Return [x, y] of the center of cell containing provided text 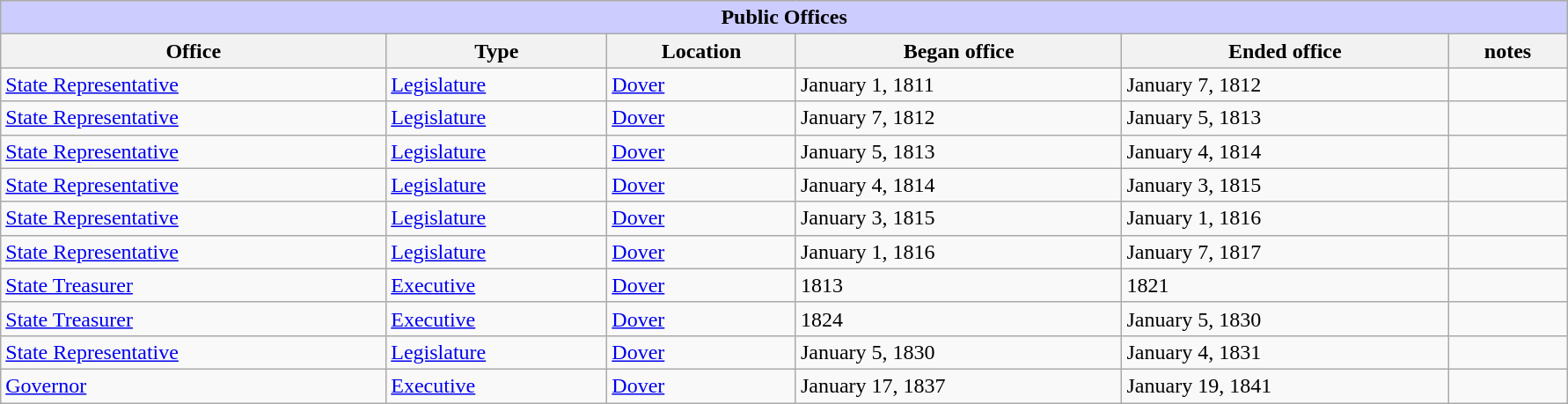
notes [1508, 51]
1824 [959, 319]
Location [702, 51]
January 1, 1811 [959, 84]
January 7, 1817 [1285, 252]
Began office [959, 51]
Type [496, 51]
Governor [194, 386]
January 4, 1831 [1285, 352]
Public Offices [785, 18]
1821 [1285, 285]
January 19, 1841 [1285, 386]
Office [194, 51]
January 17, 1837 [959, 386]
Ended office [1285, 51]
1813 [959, 285]
